Locate the cell with the specified text and output its [X, Y] center coordinate. 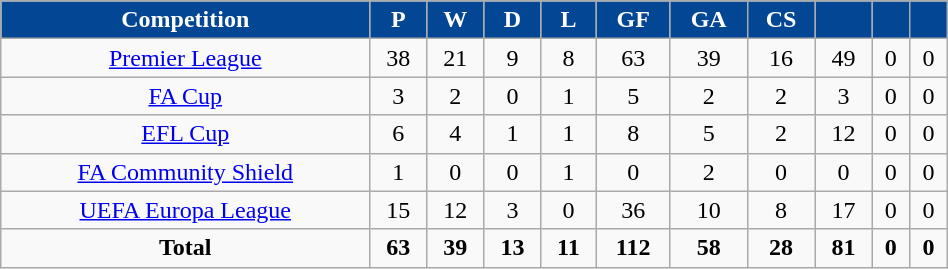
112 [633, 248]
Competition [186, 20]
21 [456, 58]
15 [398, 210]
GA [708, 20]
16 [781, 58]
13 [512, 248]
17 [844, 210]
9 [512, 58]
FA Cup [186, 96]
FA Community Shield [186, 172]
D [512, 20]
UEFA Europa League [186, 210]
P [398, 20]
36 [633, 210]
28 [781, 248]
58 [708, 248]
CS [781, 20]
10 [708, 210]
Premier League [186, 58]
49 [844, 58]
11 [568, 248]
W [456, 20]
38 [398, 58]
4 [456, 134]
Total [186, 248]
81 [844, 248]
L [568, 20]
6 [398, 134]
EFL Cup [186, 134]
GF [633, 20]
